Find where the given text appears and provide that cell's center as [x, y] coordinate. 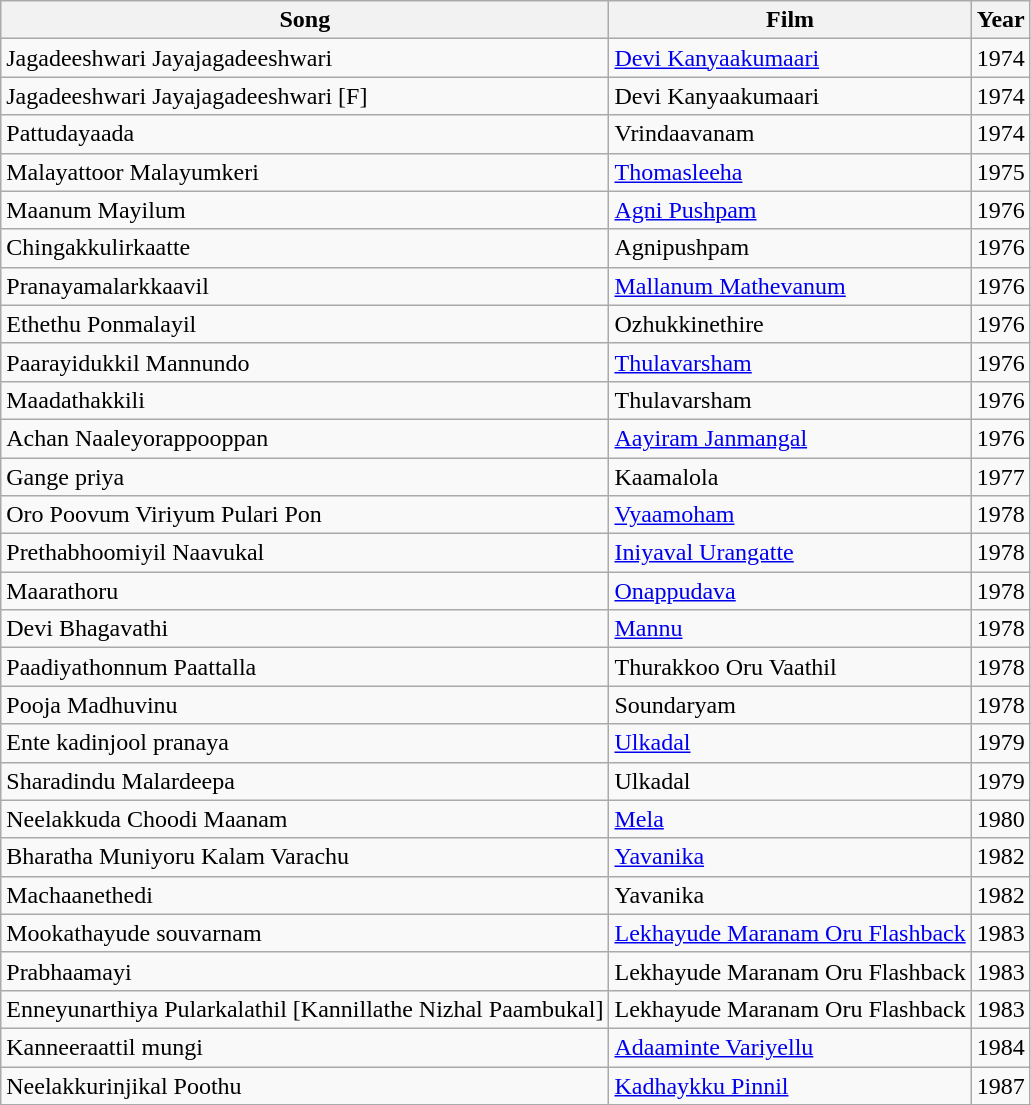
Paarayidukkil Mannundo [305, 362]
Film [790, 20]
Maarathoru [305, 591]
Malayattoor Malayumkeri [305, 172]
Ente kadinjool pranaya [305, 743]
Prethabhoomiyil Naavukal [305, 553]
Soundaryam [790, 705]
Thurakkoo Oru Vaathil [790, 667]
Prabhaamayi [305, 971]
1977 [1000, 477]
Bharatha Muniyoru Kalam Varachu [305, 857]
Chingakkulirkaatte [305, 248]
1980 [1000, 819]
Mannu [790, 629]
Jagadeeshwari Jayajagadeeshwari [F] [305, 96]
Song [305, 20]
Mallanum Mathevanum [790, 286]
Neelakkuda Choodi Maanam [305, 819]
Year [1000, 20]
Kadhaykku Pinnil [790, 1085]
Neelakkurinjikal Poothu [305, 1085]
Sharadindu Malardeepa [305, 781]
Onappudava [790, 591]
Thomasleeha [790, 172]
Achan Naaleyorappooppan [305, 438]
Aayiram Janmangal [790, 438]
Kaamalola [790, 477]
Vyaamoham [790, 515]
Pattudayaada [305, 134]
Agni Pushpam [790, 210]
Paadiyathonnum Paattalla [305, 667]
Machaanethedi [305, 895]
Kanneeraattil mungi [305, 1047]
Jagadeeshwari Jayajagadeeshwari [305, 58]
1987 [1000, 1085]
Pooja Madhuvinu [305, 705]
Mela [790, 819]
Mookathayude souvarnam [305, 933]
Oro Poovum Viriyum Pulari Pon [305, 515]
1984 [1000, 1047]
Ozhukkinethire [790, 324]
Agnipushpam [790, 248]
Pranayamalarkkaavil [305, 286]
Devi Bhagavathi [305, 629]
Ethethu Ponmalayil [305, 324]
Maadathakkili [305, 400]
Iniyaval Urangatte [790, 553]
Enneyunarthiya Pularkalathil [Kannillathe Nizhal Paambukal] [305, 1009]
Adaaminte Variyellu [790, 1047]
1975 [1000, 172]
Vrindaavanam [790, 134]
Gange priya [305, 477]
Maanum Mayilum [305, 210]
